Scan for the cell matching the given text and deliver its [X, Y] coordinate at center. 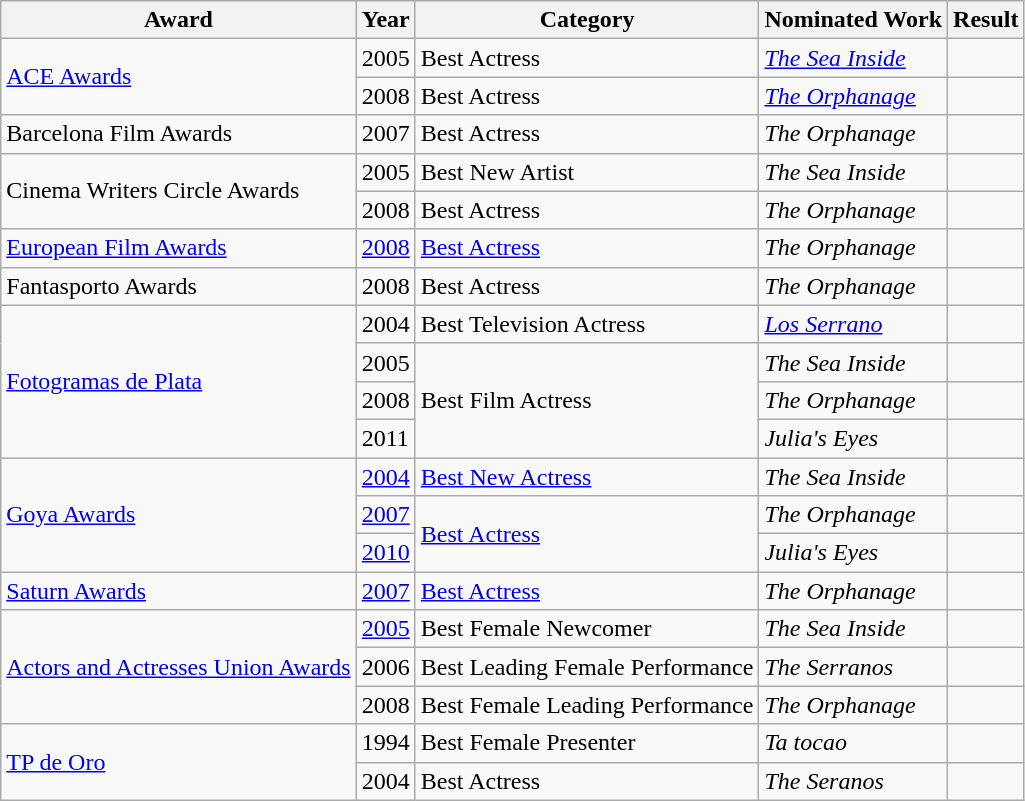
Award [178, 20]
Fotogramas de Plata [178, 381]
The Serranos [854, 667]
Best Film Actress [587, 400]
Actors and Actresses Union Awards [178, 667]
Best Female Presenter [587, 743]
2010 [386, 553]
Ta tocao [854, 743]
Fantasporto Awards [178, 286]
2011 [386, 438]
Best New Actress [587, 477]
Result [986, 20]
Cinema Writers Circle Awards [178, 191]
Los Serrano [854, 324]
The Seranos [854, 781]
Barcelona Film Awards [178, 134]
European Film Awards [178, 248]
ACE Awards [178, 77]
Year [386, 20]
2006 [386, 667]
Best Leading Female Performance [587, 667]
Best Television Actress [587, 324]
1994 [386, 743]
Best Female Leading Performance [587, 705]
Goya Awards [178, 515]
Best Female Newcomer [587, 629]
TP de Oro [178, 762]
Nominated Work [854, 20]
Saturn Awards [178, 591]
Category [587, 20]
Best New Artist [587, 172]
